Output the [x, y] coordinate of the center of the cell containing the given text.  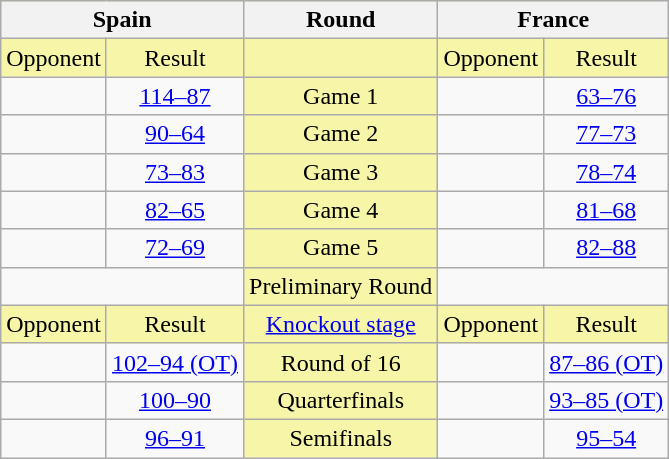
Preliminary Round [341, 286]
114–87 [174, 96]
73–83 [174, 172]
Game 5 [341, 248]
82–88 [606, 248]
95–54 [606, 438]
82–65 [174, 210]
90–64 [174, 134]
87–86 (OT) [606, 362]
Knockout stage [341, 324]
Semifinals [341, 438]
78–74 [606, 172]
77–73 [606, 134]
72–69 [174, 248]
Game 2 [341, 134]
Round [341, 20]
Game 3 [341, 172]
100–90 [174, 400]
96–91 [174, 438]
102–94 (OT) [174, 362]
Quarterfinals [341, 400]
Round of 16 [341, 362]
France [554, 20]
Game 4 [341, 210]
93–85 (OT) [606, 400]
Game 1 [341, 96]
63–76 [606, 96]
Spain [122, 20]
81–68 [606, 210]
